Find where the given text appears and provide that cell's center as [x, y] coordinate. 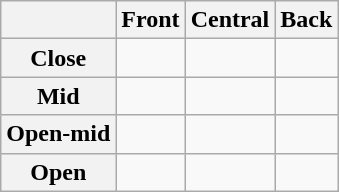
Front [150, 20]
Close [58, 58]
Central [230, 20]
Back [306, 20]
Open [58, 172]
Mid [58, 96]
Open-mid [58, 134]
